Return the (X, Y) coordinate for the center point of the cell that contains the specified text.  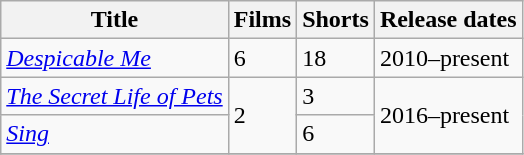
Release dates (448, 20)
Sing (114, 134)
Despicable Me (114, 58)
Shorts (336, 20)
2 (262, 115)
Title (114, 20)
The Secret Life of Pets (114, 96)
2010–present (448, 58)
Films (262, 20)
18 (336, 58)
2016–present (448, 115)
3 (336, 96)
